Identify which cell holds the provided text, then report its [x, y] central coordinate. 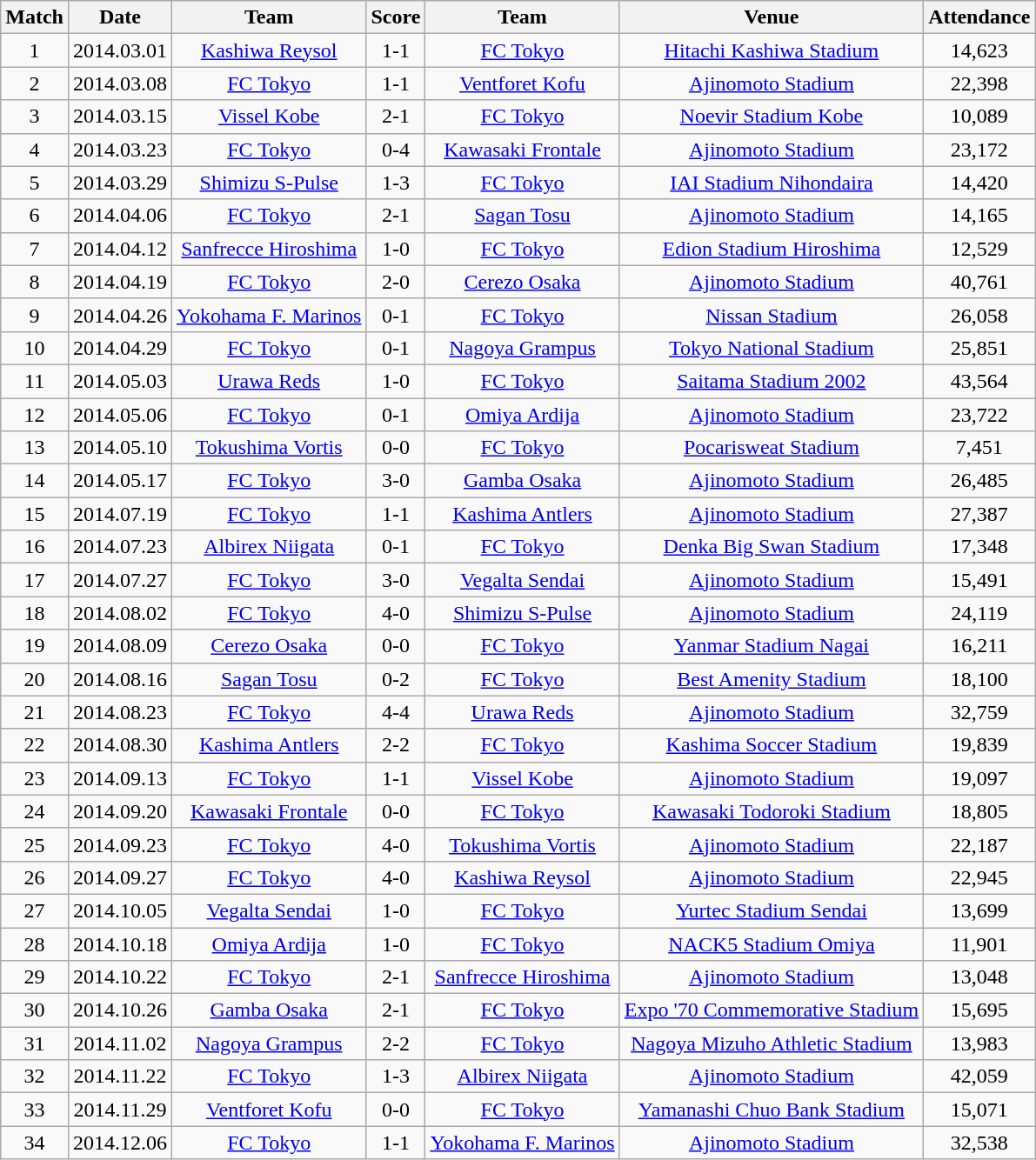
2014.04.29 [120, 348]
3 [35, 117]
8 [35, 282]
11,901 [979, 943]
21 [35, 712]
2014.10.22 [120, 977]
2014.04.26 [120, 315]
Kashima Soccer Stadium [771, 745]
2014.05.06 [120, 415]
16,211 [979, 646]
19,097 [979, 778]
2014.07.27 [120, 580]
32,538 [979, 1143]
20 [35, 679]
32,759 [979, 712]
2014.11.22 [120, 1077]
2014.03.08 [120, 83]
Noevir Stadium Kobe [771, 117]
15 [35, 514]
2014.09.23 [120, 844]
2014.04.12 [120, 249]
2014.11.29 [120, 1110]
19,839 [979, 745]
16 [35, 547]
5 [35, 183]
2014.05.17 [120, 481]
2014.11.02 [120, 1043]
42,059 [979, 1077]
Yurtec Stadium Sendai [771, 910]
17,348 [979, 547]
2014.05.10 [120, 448]
2014.09.20 [120, 811]
31 [35, 1043]
4-4 [396, 712]
Best Amenity Stadium [771, 679]
15,071 [979, 1110]
2014.03.29 [120, 183]
27 [35, 910]
2014.09.13 [120, 778]
Venue [771, 17]
14 [35, 481]
12 [35, 415]
2014.03.15 [120, 117]
2014.03.01 [120, 50]
24 [35, 811]
Expo '70 Commemorative Stadium [771, 1010]
2014.04.19 [120, 282]
14,623 [979, 50]
NACK5 Stadium Omiya [771, 943]
7 [35, 249]
23,722 [979, 415]
2014.08.09 [120, 646]
2014.03.23 [120, 150]
13,048 [979, 977]
0-4 [396, 150]
Yamanashi Chuo Bank Stadium [771, 1110]
Match [35, 17]
15,695 [979, 1010]
30 [35, 1010]
7,451 [979, 448]
Denka Big Swan Stadium [771, 547]
26,058 [979, 315]
40,761 [979, 282]
2014.10.26 [120, 1010]
22,398 [979, 83]
2014.08.23 [120, 712]
Kawasaki Todoroki Stadium [771, 811]
Date [120, 17]
2014.05.03 [120, 381]
22,945 [979, 877]
2014.10.05 [120, 910]
19 [35, 646]
18,100 [979, 679]
17 [35, 580]
2014.04.06 [120, 216]
Yanmar Stadium Nagai [771, 646]
1 [35, 50]
Pocarisweat Stadium [771, 448]
26,485 [979, 481]
12,529 [979, 249]
18,805 [979, 811]
IAI Stadium Nihondaira [771, 183]
2014.08.16 [120, 679]
26 [35, 877]
Edion Stadium Hiroshima [771, 249]
29 [35, 977]
Saitama Stadium 2002 [771, 381]
10,089 [979, 117]
14,420 [979, 183]
24,119 [979, 613]
4 [35, 150]
9 [35, 315]
13 [35, 448]
43,564 [979, 381]
34 [35, 1143]
2-0 [396, 282]
33 [35, 1110]
25 [35, 844]
2014.10.18 [120, 943]
2014.07.19 [120, 514]
11 [35, 381]
22,187 [979, 844]
Tokyo National Stadium [771, 348]
Attendance [979, 17]
2014.12.06 [120, 1143]
32 [35, 1077]
Score [396, 17]
23,172 [979, 150]
27,387 [979, 514]
14,165 [979, 216]
15,491 [979, 580]
0-2 [396, 679]
28 [35, 943]
2014.09.27 [120, 877]
18 [35, 613]
2 [35, 83]
10 [35, 348]
13,699 [979, 910]
Nissan Stadium [771, 315]
Hitachi Kashiwa Stadium [771, 50]
13,983 [979, 1043]
23 [35, 778]
2014.07.23 [120, 547]
2014.08.02 [120, 613]
2014.08.30 [120, 745]
6 [35, 216]
25,851 [979, 348]
Nagoya Mizuho Athletic Stadium [771, 1043]
22 [35, 745]
